Locate the cell with the specified text and output its [X, Y] center coordinate. 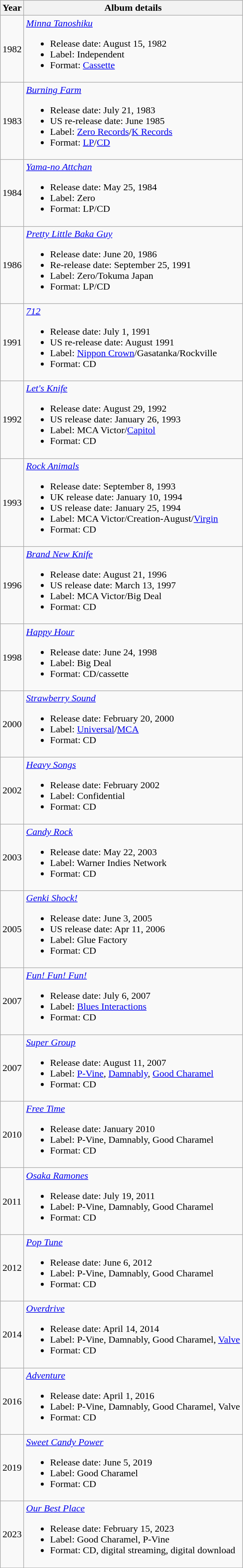
Heavy SongsRelease date: February 2002Label: ConfidentialFormat: CD [133, 791]
Pretty Little Baka GuyRelease date: June 20, 1986Re-release date: September 25, 1991Label: Zero/Tokuma JapanFormat: LP/CD [133, 265]
Album details [133, 8]
Minna TanoshikuRelease date: August 15, 1982Label: IndependentFormat: Cassette [133, 49]
2016 [12, 1401]
1986 [12, 265]
Sweet Candy PowerRelease date: June 5, 2019Label: Good CharamelFormat: CD [133, 1468]
Burning FarmRelease date: July 21, 1983US re-release date: June 1985Label: Zero Records/K RecordsFormat: LP/CD [133, 121]
2002 [12, 791]
Strawberry SoundRelease date: February 20, 2000Label: Universal/MCAFormat: CD [133, 724]
2012 [12, 1268]
712Release date: July 1, 1991US re-release date: August 1991Label: Nippon Crown/Gasatanka/RockvilleFormat: CD [133, 342]
Candy RockRelease date: May 22, 2003Label: Warner Indies NetworkFormat: CD [133, 858]
Yama-no AttchanRelease date: May 25, 1984Label: ZeroFormat: LP/CD [133, 193]
1982 [12, 49]
2010 [12, 1134]
Free TimeRelease date: January 2010Label: P-Vine, Damnably, Good CharamelFormat: CD [133, 1134]
Super GroupRelease date: August 11, 2007Label: P-Vine, Damnably, Good CharamelFormat: CD [133, 1068]
Happy HourRelease date: June 24, 1998Label: Big DealFormat: CD/cassette [133, 657]
Osaka RamonesRelease date: July 19, 2011Label: P-Vine, Damnably, Good CharamelFormat: CD [133, 1201]
2019 [12, 1468]
1996 [12, 585]
2014 [12, 1335]
1992 [12, 420]
Pop TuneRelease date: June 6, 2012Label: P-Vine, Damnably, Good CharamelFormat: CD [133, 1268]
Let's KnifeRelease date: August 29, 1992US release date: January 26, 1993Label: MCA Victor/CapitolFormat: CD [133, 420]
1984 [12, 193]
AdventureRelease date: April 1, 2016Label: P-Vine, Damnably, Good Charamel, ValveFormat: CD [133, 1401]
2023 [12, 1534]
2011 [12, 1201]
OverdriveRelease date: April 14, 2014Label: P-Vine, Damnably, Good Charamel, ValveFormat: CD [133, 1335]
1991 [12, 342]
Our Best PlaceRelease date: February 15, 2023Label: Good Charamel, P-VineFormat: CD, digital streaming, digital download [133, 1534]
Brand New KnifeRelease date: August 21, 1996US release date: March 13, 1997Label: MCA Victor/Big DealFormat: CD [133, 585]
Year [12, 8]
1998 [12, 657]
Fun! Fun! Fun!Release date: July 6, 2007Label: Blues InteractionsFormat: CD [133, 1001]
Genki Shock!Release date: June 3, 2005US release date: Apr 11, 2006Label: Glue FactoryFormat: CD [133, 929]
2005 [12, 929]
2000 [12, 724]
2003 [12, 858]
1983 [12, 121]
1993 [12, 503]
